Detect which cell encompasses the target text, then output its (x, y) center coordinate. 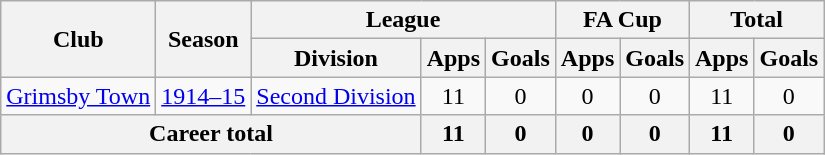
1914–15 (204, 96)
FA Cup (622, 20)
Club (78, 39)
Season (204, 39)
Grimsby Town (78, 96)
League (404, 20)
Second Division (336, 96)
Division (336, 58)
Total (757, 20)
Career total (211, 134)
